Identify which cell holds the provided text, then report its [X, Y] central coordinate. 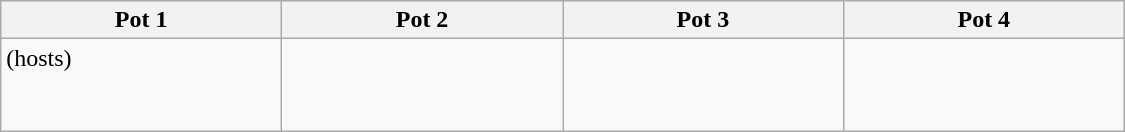
(hosts) [142, 85]
Pot 2 [422, 20]
Pot 1 [142, 20]
Pot 3 [702, 20]
Pot 4 [984, 20]
